Detect which cell encompasses the target text, then output its [x, y] center coordinate. 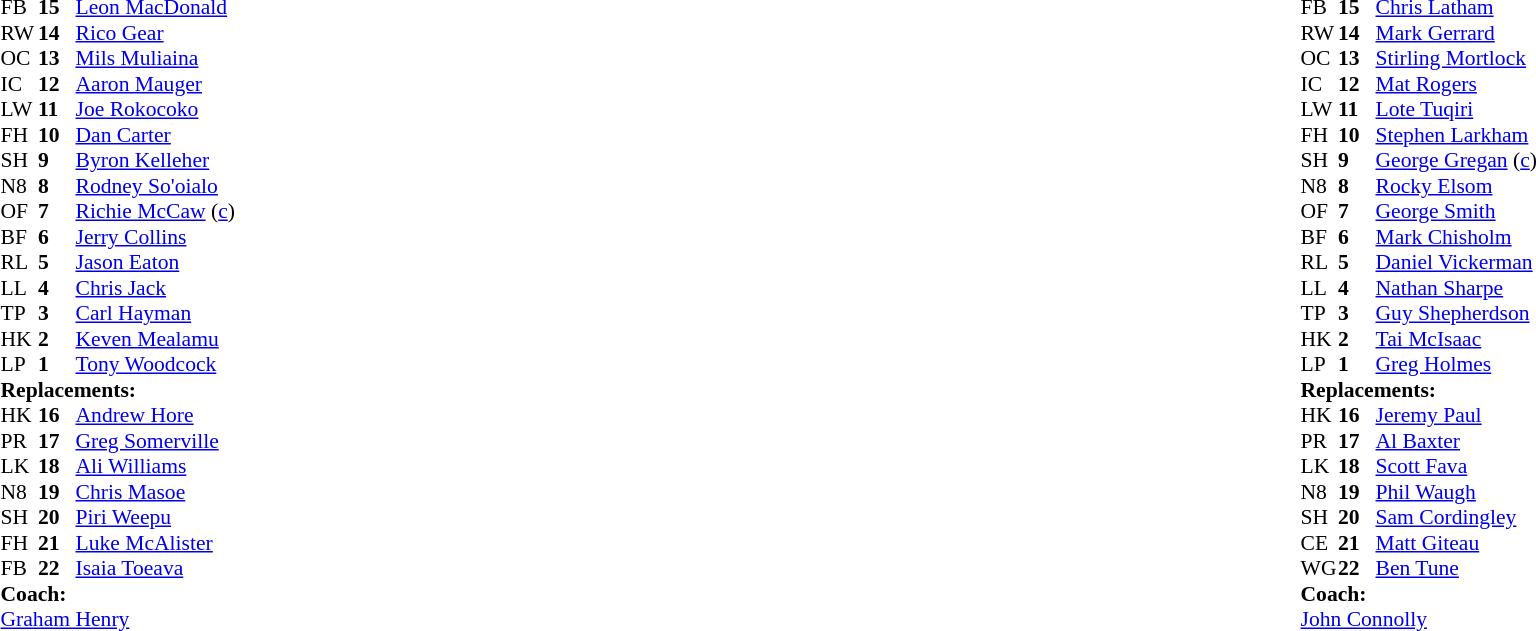
FB [19, 569]
Jason Eaton [156, 263]
Coach: [117, 594]
Rodney So'oialo [156, 186]
Rico Gear [156, 33]
Chris Masoe [156, 492]
Tony Woodcock [156, 365]
Andrew Hore [156, 415]
Luke McAlister [156, 543]
Piri Weepu [156, 517]
Chris Jack [156, 288]
Replacements: [117, 390]
Isaia Toeava [156, 569]
Byron Kelleher [156, 161]
Dan Carter [156, 135]
Richie McCaw (c) [156, 211]
CE [1320, 543]
Mils Muliaina [156, 59]
Carl Hayman [156, 313]
Ali Williams [156, 467]
Aaron Mauger [156, 84]
Joe Rokocoko [156, 109]
WG [1320, 569]
Jerry Collins [156, 237]
Keven Mealamu [156, 339]
Greg Somerville [156, 441]
